Scan for the cell matching the given text and deliver its (X, Y) coordinate at center. 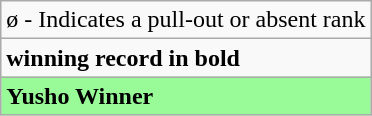
winning record in bold (186, 58)
ø - Indicates a pull-out or absent rank (186, 20)
Yusho Winner (186, 96)
